Extract the [X, Y] coordinate from the center of the cell holding the provided text.  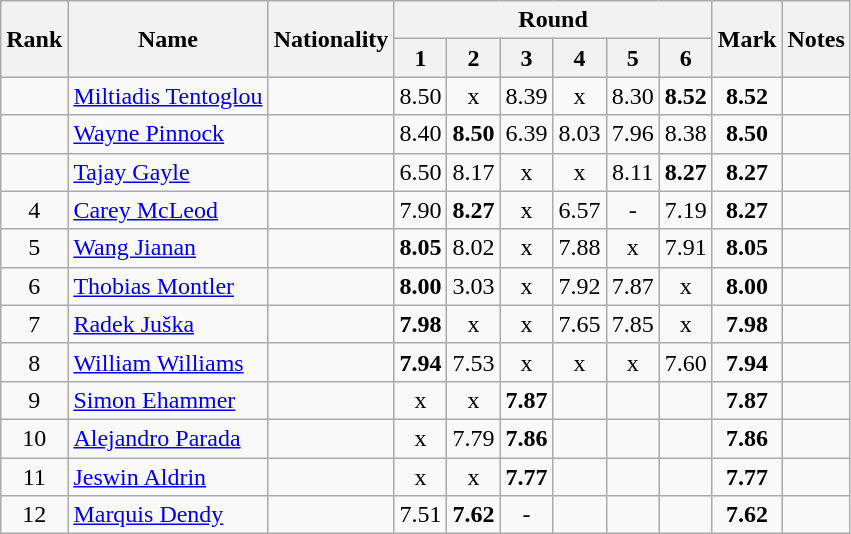
2 [474, 58]
Alejandro Parada [168, 438]
8.03 [580, 134]
Wayne Pinnock [168, 134]
Tajay Gayle [168, 172]
Carey McLeod [168, 210]
7 [34, 324]
6.50 [420, 172]
Thobias Montler [168, 286]
7.51 [420, 515]
6.57 [580, 210]
Jeswin Aldrin [168, 477]
8.39 [526, 96]
Rank [34, 39]
8.02 [474, 248]
Notes [816, 39]
7.19 [686, 210]
Nationality [331, 39]
3.03 [474, 286]
9 [34, 400]
10 [34, 438]
8.40 [420, 134]
7.79 [474, 438]
Simon Ehammer [168, 400]
7.85 [632, 324]
7.53 [474, 362]
8.17 [474, 172]
8.30 [632, 96]
3 [526, 58]
8 [34, 362]
8.38 [686, 134]
Miltiadis Tentoglou [168, 96]
Radek Juška [168, 324]
12 [34, 515]
Name [168, 39]
7.60 [686, 362]
7.88 [580, 248]
1 [420, 58]
8.11 [632, 172]
7.92 [580, 286]
7.90 [420, 210]
Mark [747, 39]
Marquis Dendy [168, 515]
7.96 [632, 134]
7.65 [580, 324]
Round [553, 20]
William Williams [168, 362]
Wang Jianan [168, 248]
6.39 [526, 134]
11 [34, 477]
7.91 [686, 248]
